For the text-containing cell, return its midpoint in [x, y] coordinate format. 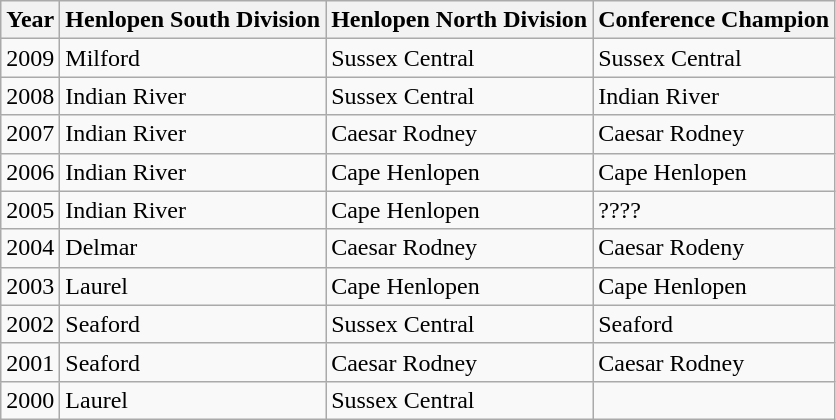
Year [30, 20]
2006 [30, 172]
???? [714, 210]
2002 [30, 324]
2000 [30, 400]
Henlopen North Division [460, 20]
2007 [30, 134]
Conference Champion [714, 20]
2001 [30, 362]
2003 [30, 286]
2009 [30, 58]
Delmar [193, 248]
Henlopen South Division [193, 20]
2004 [30, 248]
Caesar Rodeny [714, 248]
Milford [193, 58]
2005 [30, 210]
2008 [30, 96]
